From the cell containing the given text, extract its center point as (X, Y) coordinate. 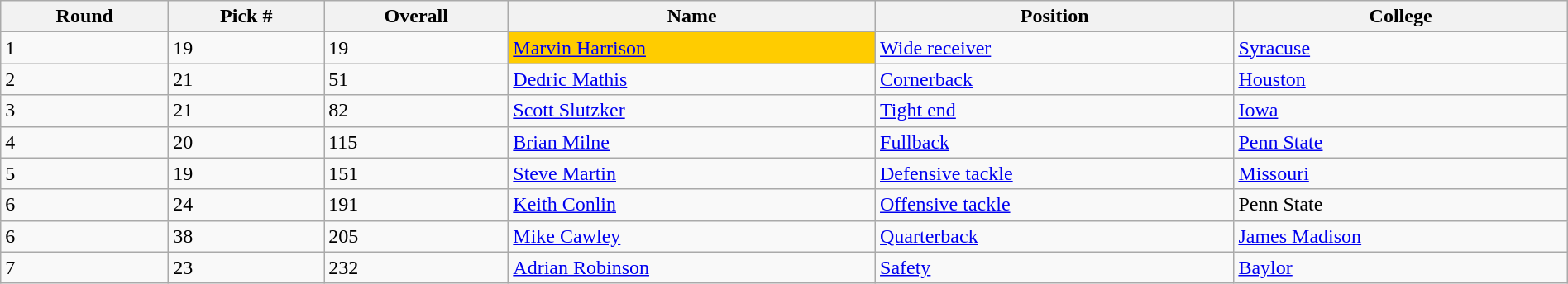
7 (84, 267)
1 (84, 48)
Baylor (1401, 267)
38 (246, 236)
Mike Cawley (692, 236)
Wide receiver (1055, 48)
Defensive tackle (1055, 173)
Cornerback (1055, 79)
Safety (1055, 267)
20 (246, 142)
51 (417, 79)
Position (1055, 17)
Syracuse (1401, 48)
Keith Conlin (692, 205)
151 (417, 173)
115 (417, 142)
3 (84, 111)
James Madison (1401, 236)
Scott Slutzker (692, 111)
Tight end (1055, 111)
24 (246, 205)
Brian Milne (692, 142)
College (1401, 17)
23 (246, 267)
Iowa (1401, 111)
Missouri (1401, 173)
232 (417, 267)
Overall (417, 17)
Round (84, 17)
Quarterback (1055, 236)
205 (417, 236)
Offensive tackle (1055, 205)
Steve Martin (692, 173)
Pick # (246, 17)
5 (84, 173)
Name (692, 17)
4 (84, 142)
Dedric Mathis (692, 79)
Fullback (1055, 142)
82 (417, 111)
191 (417, 205)
2 (84, 79)
Marvin Harrison (692, 48)
Adrian Robinson (692, 267)
Houston (1401, 79)
